Search for the cell housing the specified text and yield its (x, y) center coordinate. 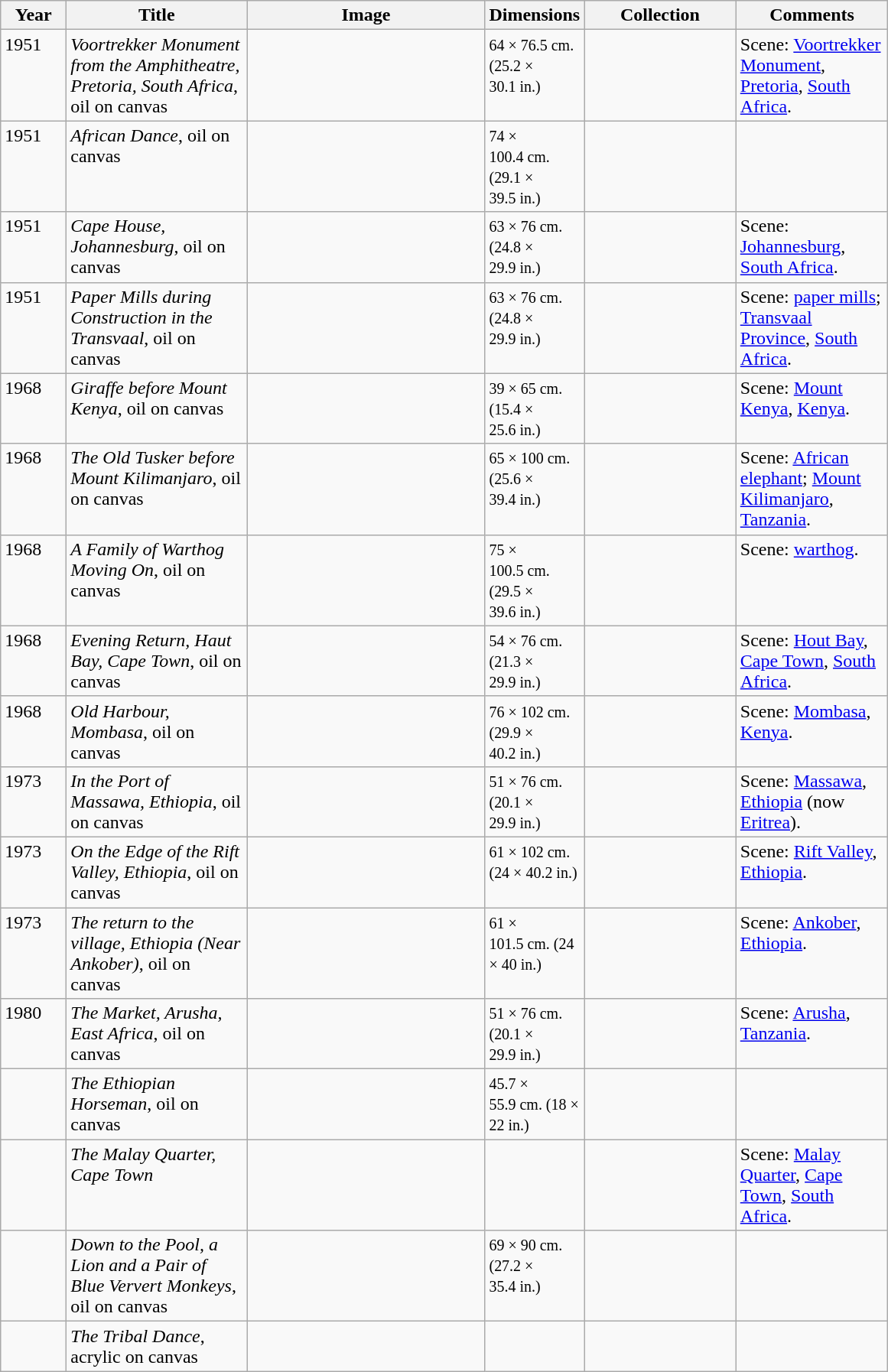
Scene: Voortrekker Monument, Pretoria, South Africa. (812, 75)
The Tribal Dance, acrylic on canvas (157, 1346)
64 × 76.5 cm. (25.2 × 30.1 in.) (535, 75)
Image (366, 15)
Comments (812, 15)
54 × 76 cm. (21.3 × 29.9 in.) (535, 661)
Voortrekker Monument from the Amphitheatre, Pretoria, South Africa, oil on canvas (157, 75)
The Ethiopian Horseman, oil on canvas (157, 1104)
Down to the Pool, a Lion and a Pair of Blue Ververt Monkeys, oil on canvas (157, 1276)
Scene: paper mills; Transvaal Province, South Africa. (812, 327)
Scene: Arusha, Tanzania. (812, 1034)
Cape House, Johannesburg, oil on canvas (157, 247)
65 × 100 cm. (25.6 × 39.4 in.) (535, 489)
The Market, Arusha, East Africa, oil on canvas (157, 1034)
Scene: Ankober, Ethiopia. (812, 953)
Scene: Massawa, Ethiopia (now Eritrea). (812, 801)
Scene: warthog. (812, 580)
61 × 101.5 cm. (24 × 40 in.) (535, 953)
74 × 100.4 cm. (29.1 × 39.5 in.) (535, 167)
Scene: African elephant; Mount Kilimanjaro, Tanzania. (812, 489)
On the Edge of the Rift Valley, Ethiopia, oil on canvas (157, 872)
The Malay Quarter, Cape Town (157, 1185)
African Dance, oil on canvas (157, 167)
Title (157, 15)
45.7 × 55.9 cm. (18 × 22 in.) (535, 1104)
Dimensions (535, 15)
Scene: Rift Valley, Ethiopia. (812, 872)
61 × 102 cm. (24 × 40.2 in.) (535, 872)
39 × 65 cm. (15.4 × 25.6 in.) (535, 408)
In the Port of Massawa, Ethiopia, oil on canvas (157, 801)
Scene: Johannesburg, South Africa. (812, 247)
A Family of Warthog Moving On, oil on canvas (157, 580)
1980 (34, 1034)
Scene: Mombasa, Kenya. (812, 731)
75 × 100.5 cm. (29.5 × 39.6 in.) (535, 580)
Scene: Hout Bay, Cape Town, South Africa. (812, 661)
69 × 90 cm. (27.2 × 35.4 in.) (535, 1276)
Paper Mills during Construction in the Transvaal, oil on canvas (157, 327)
Evening Return, Haut Bay, Cape Town, oil on canvas (157, 661)
The return to the village, Ethiopia (Near Ankober), oil on canvas (157, 953)
Collection (661, 15)
Scene: Mount Kenya, Kenya. (812, 408)
Old Harbour, Mombasa, oil on canvas (157, 731)
Giraffe before Mount Kenya, oil on canvas (157, 408)
76 × 102 cm. (29.9 × 40.2 in.) (535, 731)
Scene: Malay Quarter, Cape Town, South Africa. (812, 1185)
The Old Tusker before Mount Kilimanjaro, oil on canvas (157, 489)
Year (34, 15)
